Capture the cell that displays the provided text and extract its (X, Y) central coordinate. 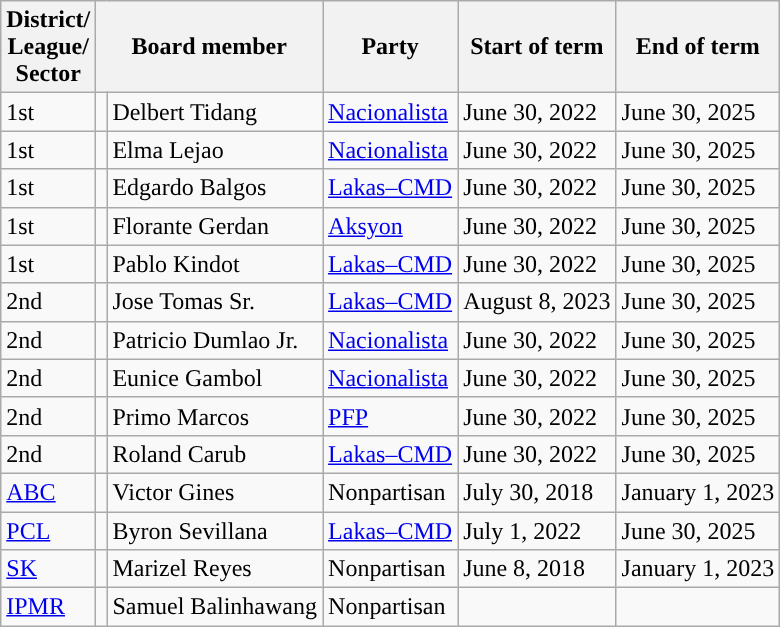
ABC (48, 492)
District/League/Sector (48, 47)
August 8, 2023 (537, 302)
End of term (698, 47)
Edgardo Balgos (215, 188)
Patricio Dumlao Jr. (215, 340)
Jose Tomas Sr. (215, 302)
PFP (390, 416)
Byron Sevillana (215, 531)
SK (48, 569)
Delbert Tidang (215, 112)
Aksyon (390, 226)
IPMR (48, 607)
Marizel Reyes (215, 569)
Eunice Gambol (215, 378)
July 30, 2018 (537, 492)
Elma Lejao (215, 150)
Primo Marcos (215, 416)
Board member (210, 47)
July 1, 2022 (537, 531)
Samuel Balinhawang (215, 607)
Start of term (537, 47)
Party (390, 47)
PCL (48, 531)
June 8, 2018 (537, 569)
Victor Gines (215, 492)
Florante Gerdan (215, 226)
Roland Carub (215, 454)
Pablo Kindot (215, 264)
